Capture the cell that displays the provided text and extract its (X, Y) central coordinate. 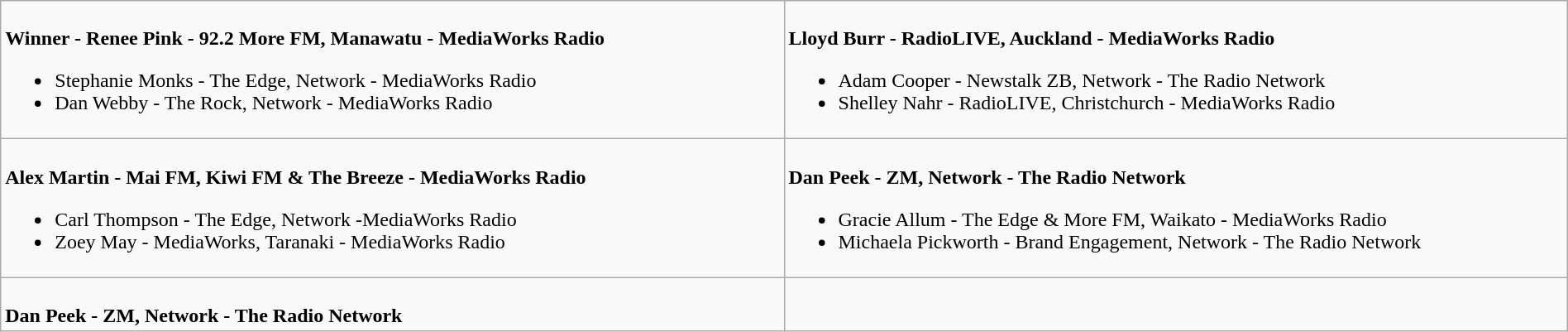
Dan Peek - ZM, Network - The Radio Network (392, 305)
